Pinpoint the cell where the given text exists, returning its [X, Y] midpoint coordinate. 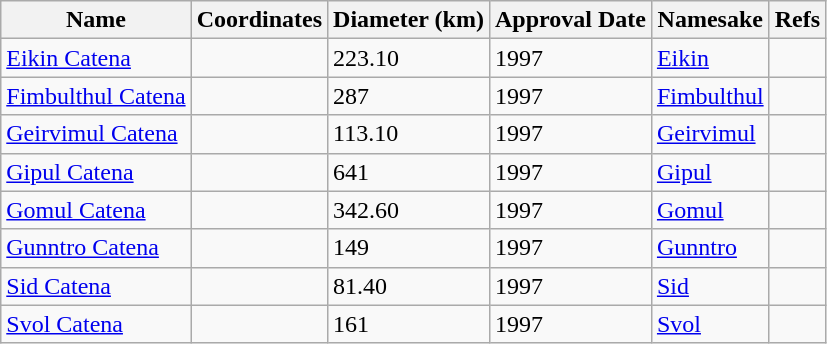
Geirvimul [710, 134]
81.40 [409, 286]
Eikin Catena [96, 58]
287 [409, 96]
149 [409, 248]
641 [409, 172]
Namesake [710, 20]
Approval Date [570, 20]
Gomul [710, 210]
Diameter (km) [409, 20]
161 [409, 324]
342.60 [409, 210]
Gipul Catena [96, 172]
Sid Catena [96, 286]
Svol Catena [96, 324]
Fimbulthul Catena [96, 96]
Name [96, 20]
Sid [710, 286]
Fimbulthul [710, 96]
Gipul [710, 172]
Coordinates [259, 20]
113.10 [409, 134]
Geirvimul Catena [96, 134]
223.10 [409, 58]
Refs [797, 20]
Gomul Catena [96, 210]
Gunntro [710, 248]
Svol [710, 324]
Eikin [710, 58]
Gunntro Catena [96, 248]
